Pinpoint the cell where the given text exists, returning its (X, Y) midpoint coordinate. 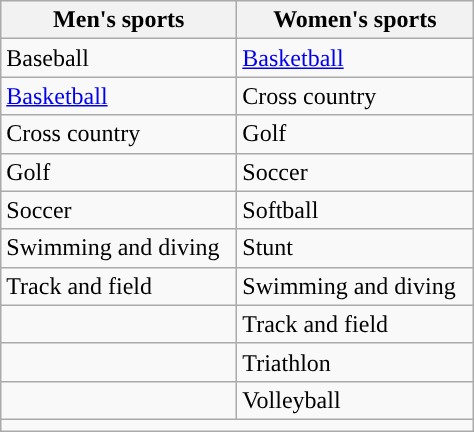
Stunt (355, 248)
Volleyball (355, 400)
Women's sports (355, 20)
Baseball (119, 58)
Triathlon (355, 362)
Men's sports (119, 20)
Softball (355, 210)
